Output the [X, Y] coordinate of the center of the cell containing the given text.  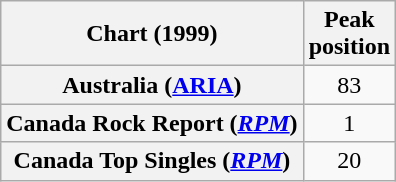
Peakposition [349, 34]
Canada Top Singles (RPM) [152, 161]
1 [349, 123]
83 [349, 85]
Chart (1999) [152, 34]
Australia (ARIA) [152, 85]
Canada Rock Report (RPM) [152, 123]
20 [349, 161]
